Search for the cell housing the specified text and yield its (X, Y) center coordinate. 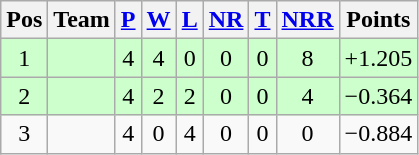
1 (24, 58)
8 (308, 58)
L (190, 20)
T (262, 20)
3 (24, 134)
NR (226, 20)
Pos (24, 20)
Points (378, 20)
−0.364 (378, 96)
Team (82, 20)
−0.884 (378, 134)
W (158, 20)
NRR (308, 20)
+1.205 (378, 58)
P (128, 20)
